For the text-containing cell, return its midpoint in (X, Y) coordinate format. 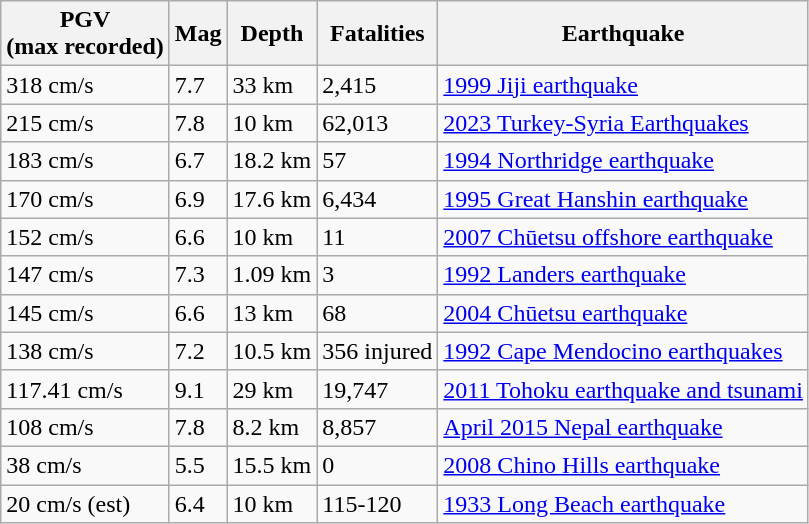
62,013 (378, 123)
2011 Tohoku earthquake and tsunami (624, 389)
1992 Cape Mendocino earthquakes (624, 351)
6,434 (378, 199)
19,747 (378, 389)
10.5 km (272, 351)
170 cm/s (86, 199)
2023 Turkey-Syria Earthquakes (624, 123)
318 cm/s (86, 85)
2007 Chūetsu offshore earthquake (624, 237)
Fatalities (378, 34)
138 cm/s (86, 351)
117.41 cm/s (86, 389)
38 cm/s (86, 465)
20 cm/s (est) (86, 503)
8,857 (378, 427)
April 2015 Nepal earthquake (624, 427)
6.4 (198, 503)
68 (378, 313)
2008 Chino Hills earthquake (624, 465)
5.5 (198, 465)
8.2 km (272, 427)
Earthquake (624, 34)
183 cm/s (86, 161)
1.09 km (272, 275)
6.9 (198, 199)
9.1 (198, 389)
215 cm/s (86, 123)
108 cm/s (86, 427)
Depth (272, 34)
17.6 km (272, 199)
6.7 (198, 161)
147 cm/s (86, 275)
3 (378, 275)
11 (378, 237)
7.7 (198, 85)
1992 Landers earthquake (624, 275)
0 (378, 465)
152 cm/s (86, 237)
57 (378, 161)
33 km (272, 85)
PGV (max recorded) (86, 34)
29 km (272, 389)
1999 Jiji earthquake (624, 85)
2,415 (378, 85)
15.5 km (272, 465)
1995 Great Hanshin earthquake (624, 199)
1933 Long Beach earthquake (624, 503)
2004 Chūetsu earthquake (624, 313)
356 injured (378, 351)
7.2 (198, 351)
7.3 (198, 275)
18.2 km (272, 161)
13 km (272, 313)
115-120 (378, 503)
Mag (198, 34)
145 cm/s (86, 313)
1994 Northridge earthquake (624, 161)
